Scan for the cell matching the given text and deliver its [X, Y] coordinate at center. 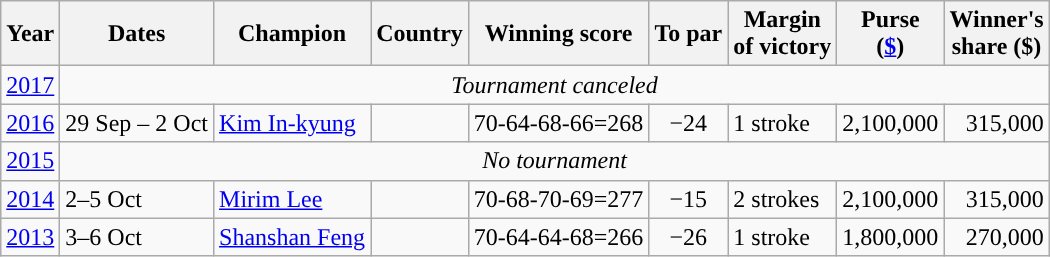
1,800,000 [890, 237]
Dates [137, 34]
To par [688, 34]
Winner'sshare ($) [996, 34]
2017 [30, 85]
2016 [30, 123]
−15 [688, 199]
2 strokes [782, 199]
Tournament canceled [554, 85]
2013 [30, 237]
70-68-70-69=277 [558, 199]
Winning score [558, 34]
2014 [30, 199]
Kim In-kyung [292, 123]
2015 [30, 161]
No tournament [554, 161]
29 Sep – 2 Oct [137, 123]
Mirim Lee [292, 199]
−26 [688, 237]
Champion [292, 34]
70-64-68-66=268 [558, 123]
Marginof victory [782, 34]
2–5 Oct [137, 199]
270,000 [996, 237]
−24 [688, 123]
Purse($) [890, 34]
3–6 Oct [137, 237]
Shanshan Feng [292, 237]
70-64-64-68=266 [558, 237]
Year [30, 34]
Country [420, 34]
